Return [X, Y] of the center of cell containing provided text 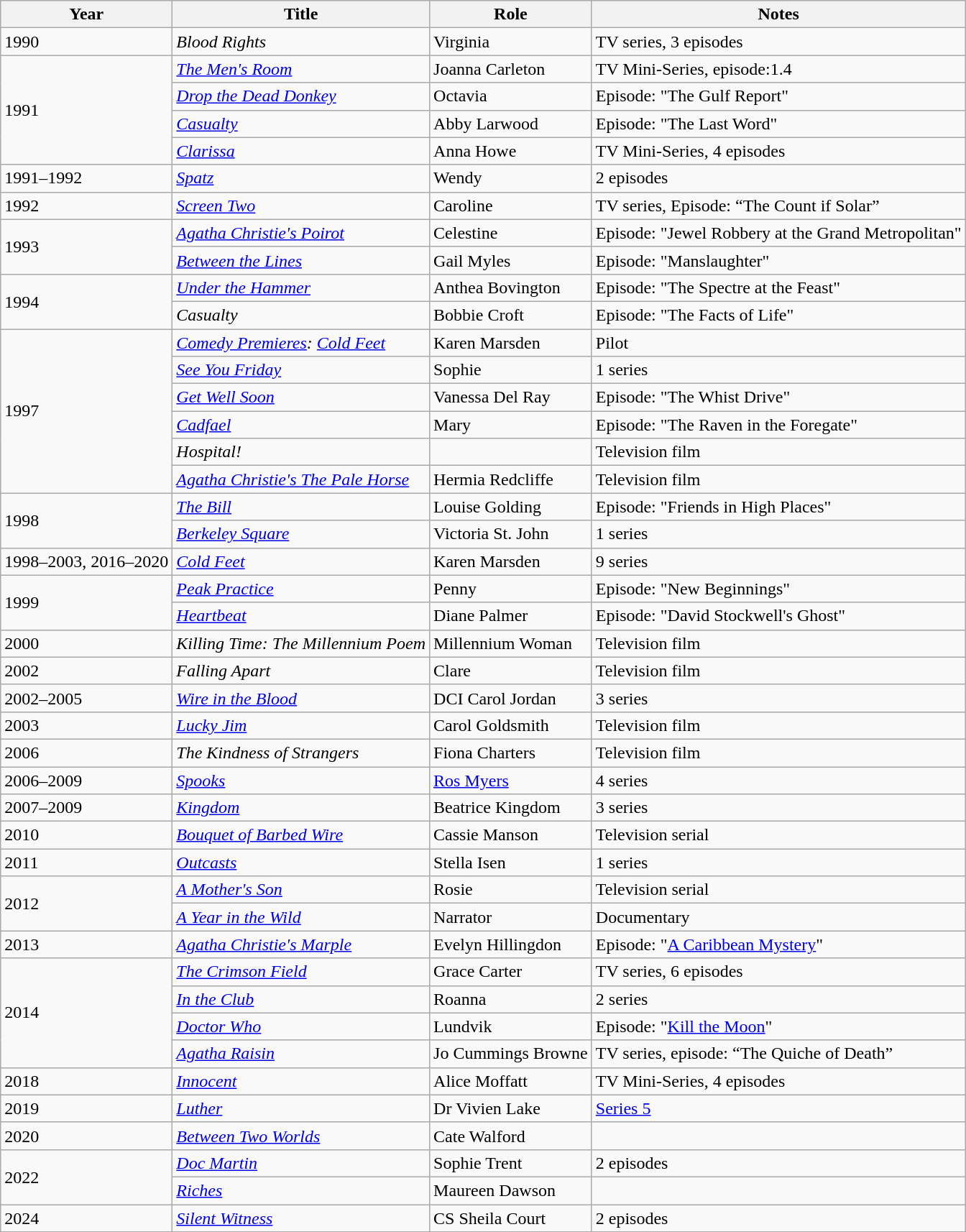
Anthea Bovington [511, 288]
Doc Martin [301, 1163]
Cadfael [301, 425]
Caroline [511, 206]
Bouquet of Barbed Wire [301, 835]
Stella Isen [511, 863]
The Men's Room [301, 69]
Between the Lines [301, 260]
1999 [86, 602]
Episode: "Manslaughter" [778, 260]
Killing Time: The Millennium Poem [301, 643]
Episode: "New Beginnings" [778, 589]
Episode: "The Last Word" [778, 124]
Episode: "The Raven in the Foregate" [778, 425]
A Mother's Son [301, 890]
Abby Larwood [511, 124]
Victoria St. John [511, 534]
Drop the Dead Donkey [301, 96]
1997 [86, 411]
The Kindness of Strangers [301, 753]
Spooks [301, 780]
2000 [86, 643]
1998 [86, 520]
Grace Carter [511, 972]
Episode: "David Stockwell's Ghost" [778, 616]
The Bill [301, 507]
Pilot [778, 343]
9 series [778, 561]
Ros Myers [511, 780]
Episode: "The Whist Drive" [778, 397]
Clarissa [301, 151]
CS Sheila Court [511, 1218]
2 series [778, 999]
Luther [301, 1108]
Sophie Trent [511, 1163]
Virginia [511, 42]
Carol Goldsmith [511, 725]
Hospital! [301, 452]
4 series [778, 780]
Joanna Carleton [511, 69]
2013 [86, 944]
2019 [86, 1108]
Wendy [511, 178]
2012 [86, 904]
Maureen Dawson [511, 1190]
TV Mini-Series, episode:1.4 [778, 69]
Episode: "Kill the Moon" [778, 1026]
TV series, 3 episodes [778, 42]
Doctor Who [301, 1026]
Fiona Charters [511, 753]
A Year in the Wild [301, 917]
Celestine [511, 233]
TV series, episode: “The Quiche of Death” [778, 1054]
1994 [86, 301]
Peak Practice [301, 589]
Silent Witness [301, 1218]
Sophie [511, 370]
1993 [86, 247]
Between Two Worlds [301, 1136]
Lundvik [511, 1026]
Clare [511, 671]
2011 [86, 863]
TV series, 6 episodes [778, 972]
Cold Feet [301, 561]
Role [511, 14]
Episode: "The Facts of Life" [778, 315]
Bobbie Croft [511, 315]
2006 [86, 753]
2010 [86, 835]
Cate Walford [511, 1136]
Hermia Redcliffe [511, 479]
Evelyn Hillingdon [511, 944]
Louise Golding [511, 507]
Narrator [511, 917]
Episode: "Friends in High Places" [778, 507]
Innocent [301, 1081]
Kingdom [301, 808]
Jo Cummings Browne [511, 1054]
Outcasts [301, 863]
In the Club [301, 999]
Screen Two [301, 206]
Wire in the Blood [301, 698]
Title [301, 14]
Penny [511, 589]
Agatha Raisin [301, 1054]
Year [86, 14]
Beatrice Kingdom [511, 808]
2014 [86, 1013]
Cassie Manson [511, 835]
Series 5 [778, 1108]
Dr Vivien Lake [511, 1108]
1998–2003, 2016–2020 [86, 561]
Anna Howe [511, 151]
Agatha Christie's Poirot [301, 233]
1991 [86, 110]
Episode: "The Gulf Report" [778, 96]
Alice Moffatt [511, 1081]
Spatz [301, 178]
2007–2009 [86, 808]
TV series, Episode: “The Count if Solar” [778, 206]
Diane Palmer [511, 616]
2024 [86, 1218]
2006–2009 [86, 780]
Falling Apart [301, 671]
Lucky Jim [301, 725]
Episode: "A Caribbean Mystery" [778, 944]
Riches [301, 1190]
See You Friday [301, 370]
Vanessa Del Ray [511, 397]
Episode: "Jewel Robbery at the Grand Metropolitan" [778, 233]
1991–1992 [86, 178]
Millennium Woman [511, 643]
Notes [778, 14]
Rosie [511, 890]
Berkeley Square [301, 534]
Agatha Christie's The Pale Horse [301, 479]
Get Well Soon [301, 397]
Gail Myles [511, 260]
The Crimson Field [301, 972]
Comedy Premieres: Cold Feet [301, 343]
Roanna [511, 999]
Heartbeat [301, 616]
Documentary [778, 917]
1990 [86, 42]
Agatha Christie's Marple [301, 944]
Blood Rights [301, 42]
2002 [86, 671]
2018 [86, 1081]
Mary [511, 425]
Octavia [511, 96]
1992 [86, 206]
Episode: "The Spectre at the Feast" [778, 288]
2003 [86, 725]
2020 [86, 1136]
2002–2005 [86, 698]
DCI Carol Jordan [511, 698]
2022 [86, 1177]
Under the Hammer [301, 288]
